Extract the [X, Y] coordinate from the center of the cell holding the provided text.  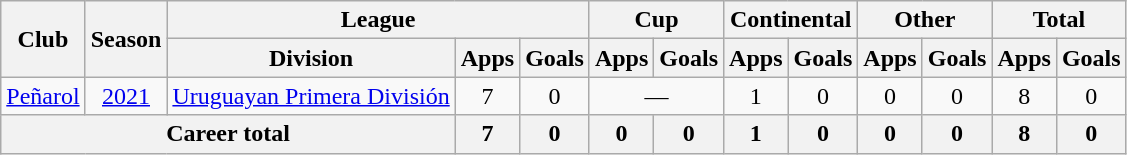
— [656, 96]
Career total [228, 134]
Division [311, 58]
2021 [126, 96]
Cup [656, 20]
Total [1059, 20]
Other [925, 20]
Season [126, 39]
Peñarol [43, 96]
Club [43, 39]
League [378, 20]
Continental [791, 20]
Uruguayan Primera División [311, 96]
